Return (x, y) of the center of cell containing provided text 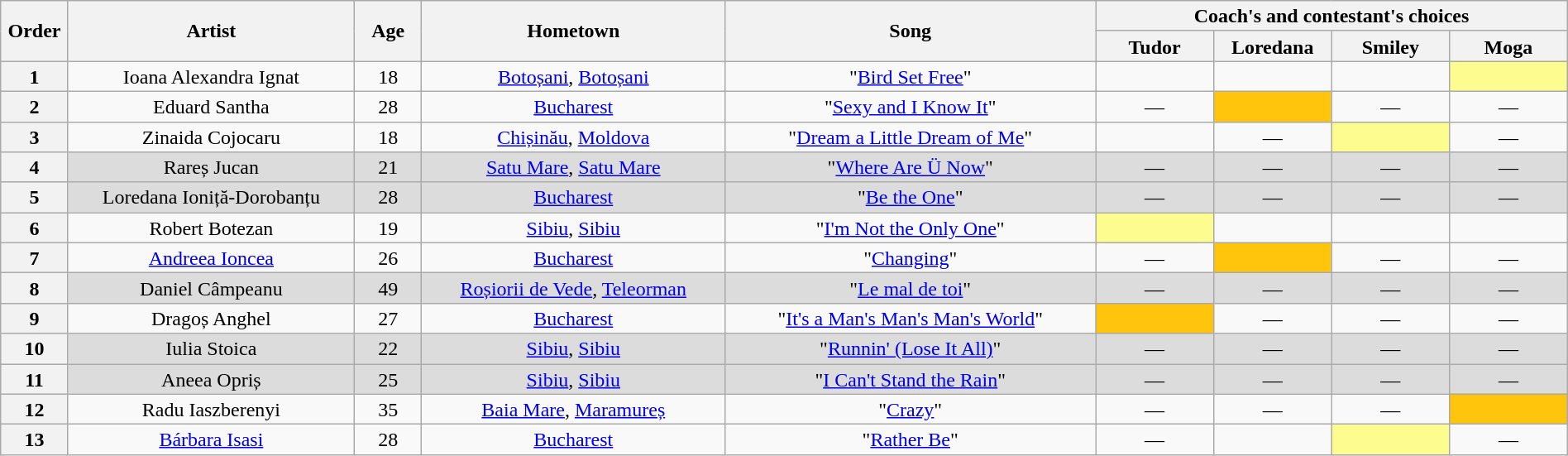
Moga (1508, 46)
13 (35, 440)
Artist (211, 31)
"Runnin' (Lose It All)" (911, 349)
"Where Are Ü Now" (911, 167)
"Le mal de toi" (911, 288)
5 (35, 197)
21 (389, 167)
"Bird Set Free" (911, 76)
Daniel Câmpeanu (211, 288)
"Crazy" (911, 409)
Age (389, 31)
22 (389, 349)
"I Can't Stand the Rain" (911, 379)
3 (35, 137)
Radu Iaszberenyi (211, 409)
"Dream a Little Dream of Me" (911, 137)
35 (389, 409)
Bárbara Isasi (211, 440)
Smiley (1391, 46)
Botoșani, Botoșani (574, 76)
27 (389, 318)
Roșiorii de Vede, Teleorman (574, 288)
7 (35, 258)
Robert Botezan (211, 228)
Dragoș Anghel (211, 318)
"I'm Not the Only One" (911, 228)
Baia Mare, Maramureș (574, 409)
"Be the One" (911, 197)
Order (35, 31)
Eduard Santha (211, 106)
"It's a Man's Man's Man's World" (911, 318)
Andreea Ioncea (211, 258)
6 (35, 228)
9 (35, 318)
4 (35, 167)
Satu Mare, Satu Mare (574, 167)
Aneea Opriș (211, 379)
"Rather Be" (911, 440)
Tudor (1154, 46)
26 (389, 258)
49 (389, 288)
Song (911, 31)
1 (35, 76)
10 (35, 349)
Iulia Stoica (211, 349)
Zinaida Cojocaru (211, 137)
Hometown (574, 31)
25 (389, 379)
"Sexy and I Know It" (911, 106)
Rareș Jucan (211, 167)
12 (35, 409)
Loredana (1272, 46)
19 (389, 228)
Coach's and contestant's choices (1331, 17)
8 (35, 288)
Chișinău, Moldova (574, 137)
2 (35, 106)
Loredana Ioniță-Dorobanțu (211, 197)
"Changing" (911, 258)
11 (35, 379)
Ioana Alexandra Ignat (211, 76)
